Return the [x, y] coordinate for the center point of the cell that contains the specified text.  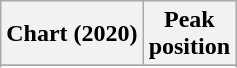
Peakposition [189, 34]
Chart (2020) [72, 34]
